Locate the cell with the specified text and output its (x, y) center coordinate. 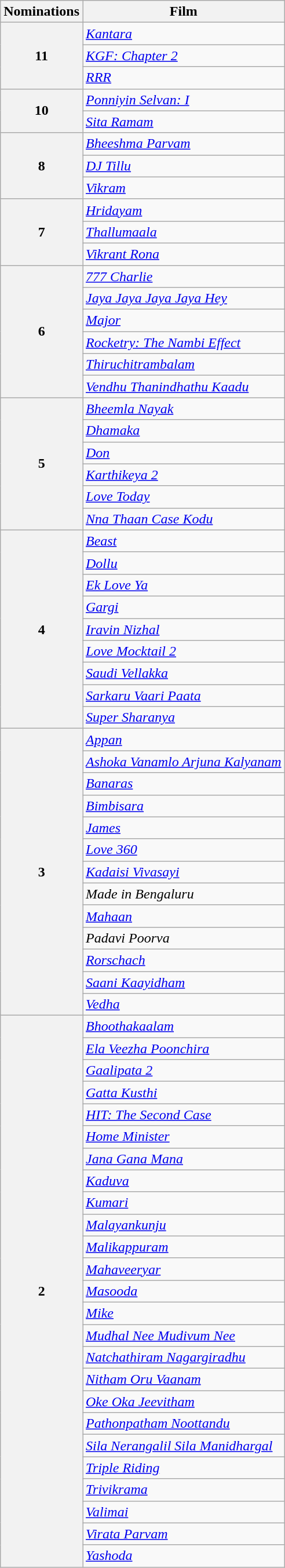
Dollu (183, 563)
Saani Kaayidham (183, 983)
Made in Bengaluru (183, 894)
4 (42, 630)
Triple Riding (183, 1468)
Gaalipata 2 (183, 1071)
Yashoda (183, 1556)
Love 360 (183, 850)
Super Sharanya (183, 718)
Rocketry: The Nambi Effect (183, 343)
Beast (183, 541)
Ek Love Ya (183, 585)
Love Mocktail 2 (183, 652)
11 (42, 56)
KGF: Chapter 2 (183, 56)
Nominations (42, 12)
Iravin Nizhal (183, 629)
Pathonpatham Noottandu (183, 1424)
Major (183, 321)
Virata Parvam (183, 1534)
Natchathiram Nagargiradhu (183, 1358)
Ashoka Vanamlo Arjuna Kalyanam (183, 762)
Appan (183, 740)
James (183, 828)
Thallumaala (183, 232)
Mike (183, 1313)
Bheeshma Parvam (183, 144)
Malikappuram (183, 1247)
Dhamaka (183, 431)
Ponniyin Selvan: I (183, 100)
Valimai (183, 1512)
Banaras (183, 784)
Saudi Vellakka (183, 674)
Karthikeya 2 (183, 475)
Mudhal Nee Mudivum Nee (183, 1335)
Trivikrama (183, 1490)
Sarkaru Vaari Paata (183, 696)
Bhoothakaalam (183, 1027)
3 (42, 872)
Jana Gana Mana (183, 1159)
Kaduva (183, 1181)
Oke Oka Jeevitham (183, 1402)
HIT: The Second Case (183, 1115)
Malayankunju (183, 1225)
Vikram (183, 188)
Kadaisi Vivasayi (183, 872)
Kumari (183, 1203)
Mahaveeryar (183, 1269)
7 (42, 232)
Sita Ramam (183, 122)
DJ Tillu (183, 166)
10 (42, 111)
6 (42, 332)
8 (42, 166)
2 (42, 1291)
Home Minister (183, 1137)
Vedha (183, 1005)
Vikrant Rona (183, 254)
Rorschach (183, 960)
Jaya Jaya Jaya Jaya Hey (183, 299)
Masooda (183, 1291)
777 Charlie (183, 277)
Padavi Poorva (183, 938)
Bimbisara (183, 806)
Vendhu Thanindhathu Kaadu (183, 387)
Thiruchitrambalam (183, 365)
Gatta Kusthi (183, 1093)
Ela Veezha Poonchira (183, 1049)
Kantara (183, 34)
Bheemla Nayak (183, 409)
Hridayam (183, 210)
Don (183, 453)
5 (42, 464)
RRR (183, 78)
Sila Nerangalil Sila Manidhargal (183, 1446)
Nitham Oru Vaanam (183, 1380)
Love Today (183, 497)
Nna Thaan Case Kodu (183, 519)
Mahaan (183, 916)
Film (183, 12)
Gargi (183, 607)
